Provide the (X, Y) coordinate of the cell's center where the given text is located.  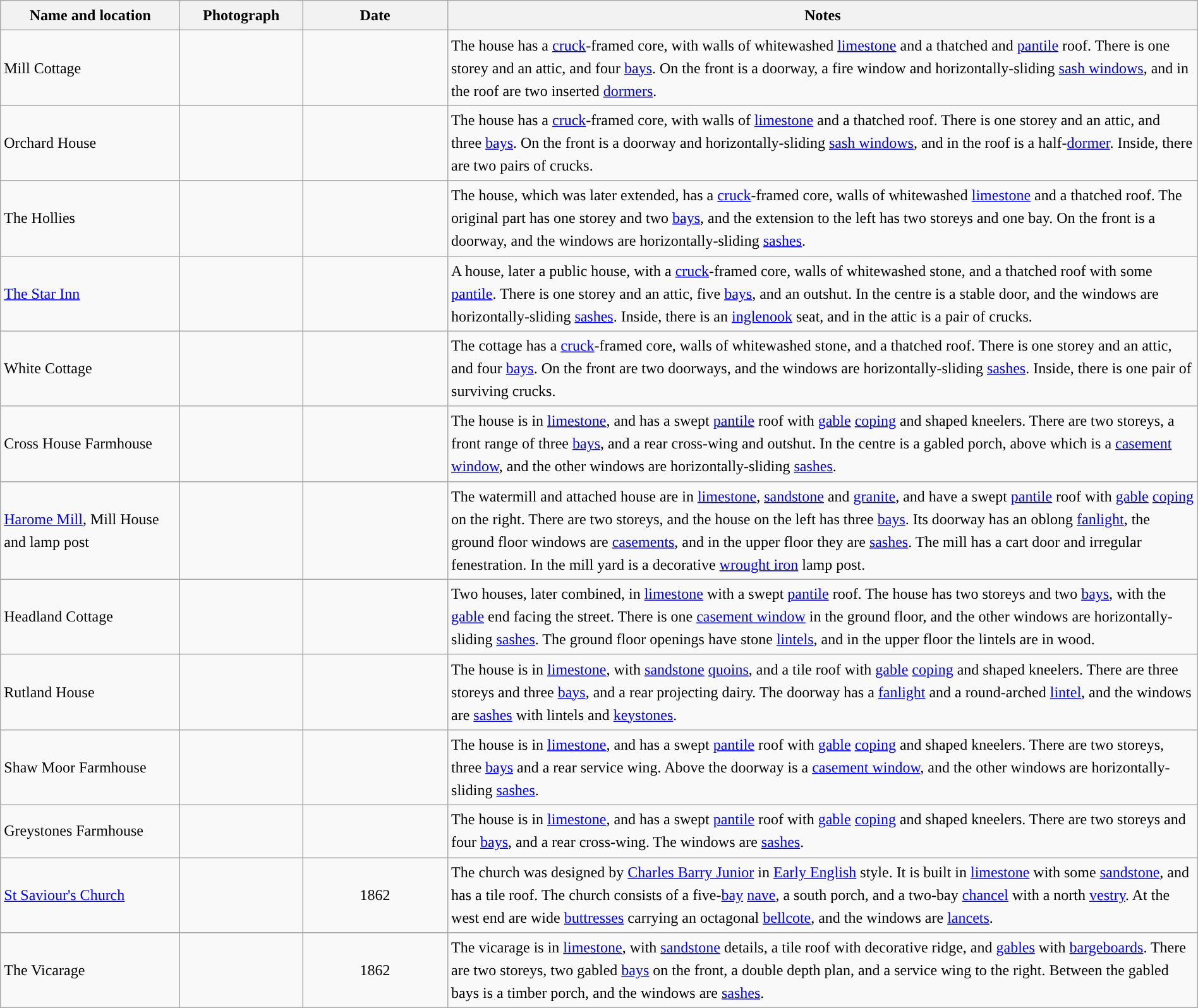
Mill Cottage (90, 68)
White Cottage (90, 369)
Harome Mill, Mill House and lamp post (90, 531)
Cross House Farmhouse (90, 443)
Headland Cottage (90, 616)
St Saviour's Church (90, 896)
The Hollies (90, 219)
The Vicarage (90, 970)
The Star Inn (90, 293)
Orchard House (90, 143)
Greystones Farmhouse (90, 831)
Name and location (90, 15)
Photograph (241, 15)
Date (375, 15)
Shaw Moor Farmhouse (90, 767)
Notes (823, 15)
Rutland House (90, 692)
